Return [X, Y] of the center of cell containing provided text 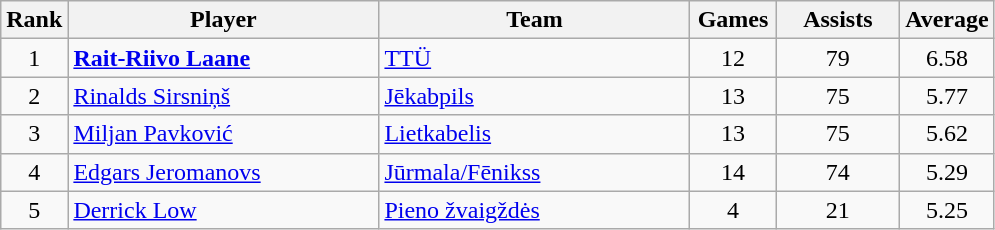
79 [838, 58]
Player [224, 20]
Rinalds Sirsniņš [224, 96]
Assists [838, 20]
5.29 [948, 172]
Games [733, 20]
5.25 [948, 210]
6.58 [948, 58]
Jēkabpils [534, 96]
Average [948, 20]
5 [34, 210]
3 [34, 134]
Derrick Low [224, 210]
Rank [34, 20]
Jūrmala/Fēnikss [534, 172]
14 [733, 172]
5.62 [948, 134]
TTÜ [534, 58]
21 [838, 210]
Rait-Riivo Laane [224, 58]
12 [733, 58]
Team [534, 20]
74 [838, 172]
Lietkabelis [534, 134]
Miljan Pavković [224, 134]
Edgars Jeromanovs [224, 172]
Pieno žvaigždės [534, 210]
5.77 [948, 96]
2 [34, 96]
1 [34, 58]
